Return (X, Y) of the center of cell containing provided text 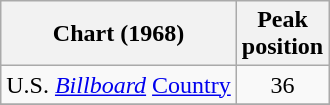
36 (282, 85)
Peakposition (282, 34)
U.S. Billboard Country (119, 85)
Chart (1968) (119, 34)
